From the cell containing the given text, extract its center point as (X, Y) coordinate. 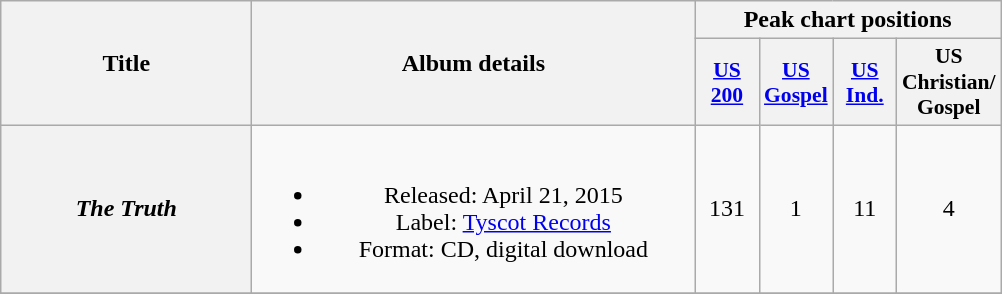
US Gospel (796, 82)
131 (727, 208)
US 200 (727, 82)
11 (865, 208)
US Ind. (865, 82)
Peak chart positions (848, 20)
Album details (474, 64)
The Truth (126, 208)
4 (949, 208)
US Christian/ Gospel (949, 82)
Title (126, 64)
Released: April 21, 2015Label: Tyscot RecordsFormat: CD, digital download (474, 208)
1 (796, 208)
